Return the [x, y] coordinate for the center point of the cell that contains the specified text.  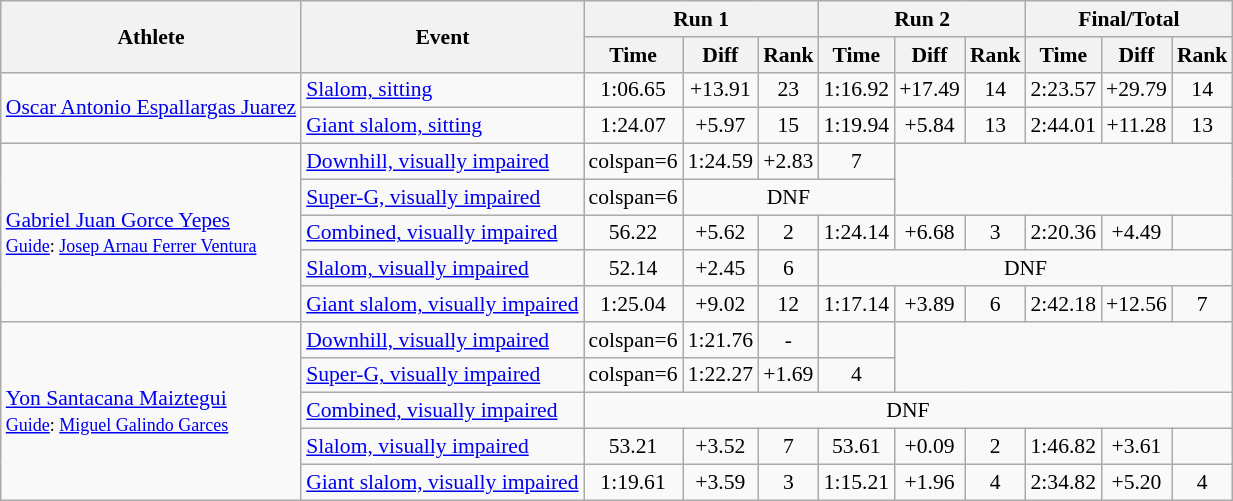
- [788, 340]
1:24.07 [634, 126]
56.22 [634, 233]
12 [788, 304]
+3.61 [1136, 447]
+12.56 [1136, 304]
1:24.14 [856, 233]
+4.49 [1136, 233]
Slalom, sitting [442, 90]
Athlete [151, 36]
1:21.76 [720, 340]
15 [788, 126]
1:25.04 [634, 304]
1:06.65 [634, 90]
+17.49 [930, 90]
+5.84 [930, 126]
1:19.61 [634, 482]
1:15.21 [856, 482]
+6.68 [930, 233]
Run 2 [922, 19]
Oscar Antonio Espallargas Juarez [151, 108]
2:34.82 [1064, 482]
53.21 [634, 447]
+5.97 [720, 126]
Run 1 [702, 19]
52.14 [634, 269]
+3.59 [720, 482]
2:20.36 [1064, 233]
1:16.92 [856, 90]
+3.89 [930, 304]
Yon Santacana MaizteguiGuide: Miguel Galindo Garces [151, 411]
1:17.14 [856, 304]
23 [788, 90]
+2.45 [720, 269]
2:23.57 [1064, 90]
+29.79 [1136, 90]
+5.20 [1136, 482]
+0.09 [930, 447]
+9.02 [720, 304]
1:46.82 [1064, 447]
+1.96 [930, 482]
Final/Total [1130, 19]
2:44.01 [1064, 126]
53.61 [856, 447]
2:42.18 [1064, 304]
+3.52 [720, 447]
Event [442, 36]
+1.69 [788, 375]
Gabriel Juan Gorce YepesGuide: Josep Arnau Ferrer Ventura [151, 233]
+13.91 [720, 90]
+5.62 [720, 233]
1:22.27 [720, 375]
+2.83 [788, 162]
1:24.59 [720, 162]
Giant slalom, sitting [442, 126]
1:19.94 [856, 126]
+11.28 [1136, 126]
